Detect which cell encompasses the target text, then output its (X, Y) center coordinate. 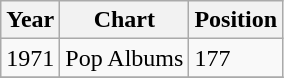
Pop Albums (124, 58)
1971 (30, 58)
Chart (124, 20)
Position (236, 20)
Year (30, 20)
177 (236, 58)
